Return the (X, Y) coordinate for the center point of the cell that contains the specified text.  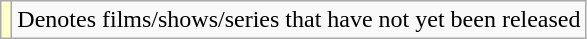
Denotes films/shows/series that have not yet been released (299, 20)
